Determine the [X, Y] coordinate at the center of the cell enclosing the given text.  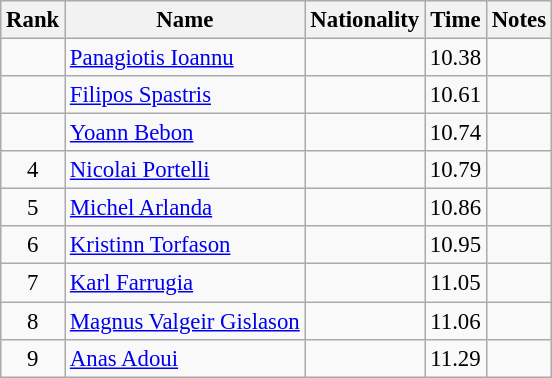
Karl Farrugia [186, 283]
9 [33, 358]
11.05 [456, 283]
Panagiotis Ioannu [186, 58]
10.74 [456, 133]
Time [456, 20]
10.86 [456, 208]
Yoann Bebon [186, 133]
Nicolai Portelli [186, 170]
Magnus Valgeir Gislason [186, 321]
5 [33, 208]
7 [33, 283]
6 [33, 245]
Filipos Spastris [186, 95]
11.29 [456, 358]
4 [33, 170]
10.95 [456, 245]
10.79 [456, 170]
8 [33, 321]
Anas Adoui [186, 358]
Notes [518, 20]
11.06 [456, 321]
Michel Arlanda [186, 208]
10.61 [456, 95]
10.38 [456, 58]
Kristinn Torfason [186, 245]
Rank [33, 20]
Name [186, 20]
Nationality [364, 20]
